Return (x, y) of the center of cell containing provided text 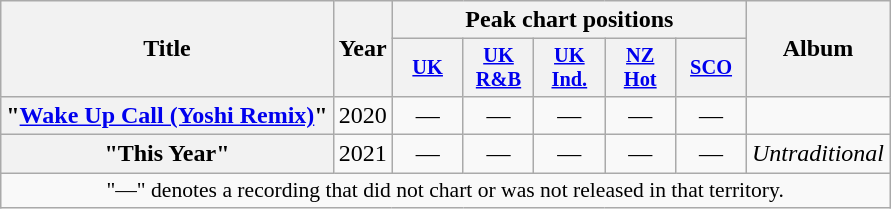
SCO (712, 68)
NZ Hot (640, 68)
Year (362, 49)
UK (428, 68)
2021 (362, 154)
2020 (362, 115)
"—" denotes a recording that did not chart or was not released in that territory. (446, 191)
"Wake Up Call (Yoshi Remix)" (167, 115)
Title (167, 49)
UKInd. (570, 68)
Peak chart positions (569, 20)
"This Year" (167, 154)
Album (818, 49)
Untraditional (818, 154)
UKR&B (498, 68)
